Return (X, Y) of the center of cell containing provided text 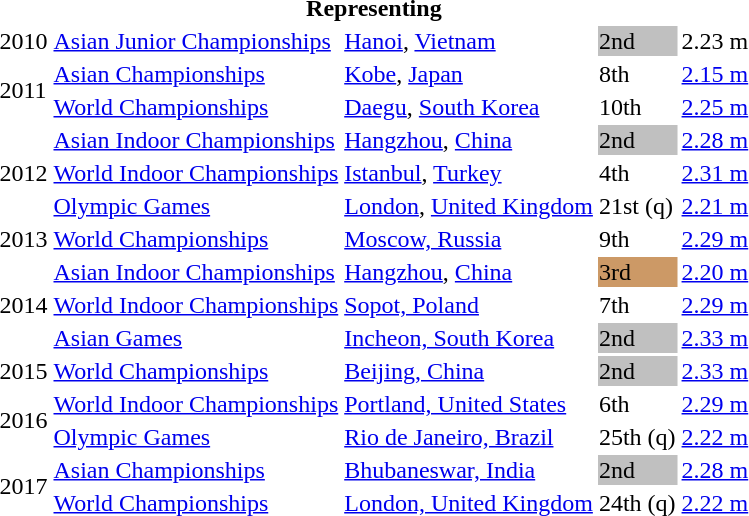
7th (637, 305)
6th (637, 404)
Bhubaneswar, India (469, 470)
London, United Kingdom (469, 206)
8th (637, 74)
Kobe, Japan (469, 74)
Incheon, South Korea (469, 338)
Daegu, South Korea (469, 107)
4th (637, 173)
9th (637, 239)
Portland, United States (469, 404)
3rd (637, 272)
Asian Junior Championships (196, 41)
Sopot, Poland (469, 305)
10th (637, 107)
Istanbul, Turkey (469, 173)
Moscow, Russia (469, 239)
21st (q) (637, 206)
Asian Games (196, 338)
Beijing, China (469, 371)
Hanoi, Vietnam (469, 41)
Rio de Janeiro, Brazil (469, 437)
25th (q) (637, 437)
